From the cell containing the given text, extract its center point as (x, y) coordinate. 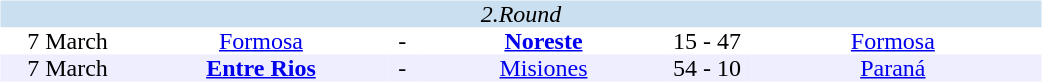
Noreste (544, 42)
15 - 47 (707, 42)
Entre Rios (262, 68)
54 - 10 (707, 68)
Paraná (892, 68)
2.Round (520, 14)
Misiones (544, 68)
